Return [x, y] of the center of cell containing provided text 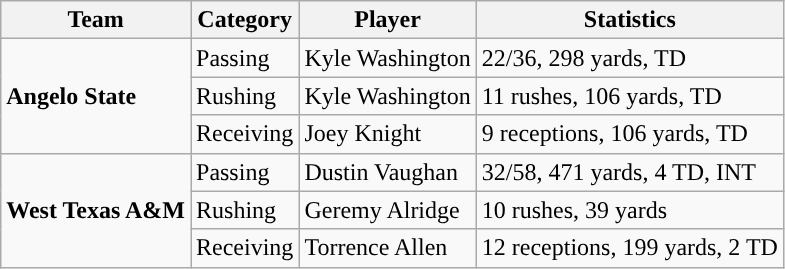
Team [96, 20]
Torrence Allen [388, 248]
32/58, 471 yards, 4 TD, INT [630, 172]
Joey Knight [388, 134]
Category [244, 20]
11 rushes, 106 yards, TD [630, 96]
West Texas A&M [96, 210]
Statistics [630, 20]
Angelo State [96, 96]
Player [388, 20]
10 rushes, 39 yards [630, 210]
9 receptions, 106 yards, TD [630, 134]
Geremy Alridge [388, 210]
12 receptions, 199 yards, 2 TD [630, 248]
22/36, 298 yards, TD [630, 58]
Dustin Vaughan [388, 172]
